Identify which cell holds the provided text, then report its [x, y] central coordinate. 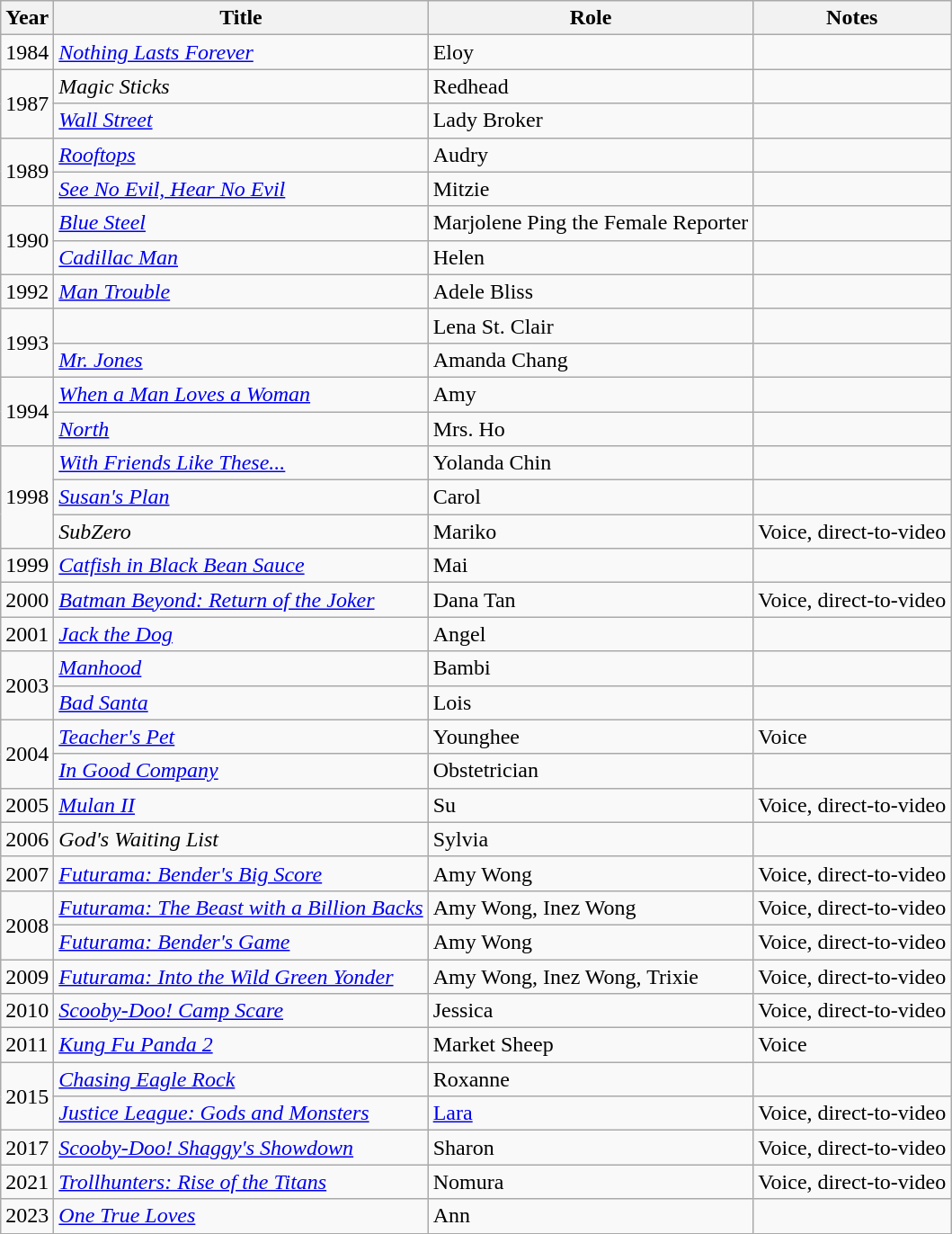
Wall Street [241, 121]
1998 [27, 497]
Mr. Jones [241, 360]
Jessica [591, 1011]
Lady Broker [591, 121]
Marjolene Ping the Female Reporter [591, 223]
2004 [27, 754]
Year [27, 18]
With Friends Like These... [241, 463]
1999 [27, 566]
Mulan II [241, 805]
1989 [27, 172]
Lois [591, 702]
Ann [591, 1216]
Obstetrician [591, 771]
2015 [27, 1096]
Trollhunters: Rise of the Titans [241, 1182]
Manhood [241, 668]
Cadillac Man [241, 257]
Batman Beyond: Return of the Joker [241, 600]
Mai [591, 566]
Su [591, 805]
Jack the Dog [241, 634]
Futurama: Bender's Game [241, 942]
Younghee [591, 737]
2007 [27, 873]
Kung Fu Panda 2 [241, 1045]
Helen [591, 257]
Nothing Lasts Forever [241, 52]
1993 [27, 343]
Amy Wong, Inez Wong, Trixie [591, 976]
Bambi [591, 668]
Teacher's Pet [241, 737]
Redhead [591, 86]
Bad Santa [241, 702]
In Good Company [241, 771]
Futurama: Into the Wild Green Yonder [241, 976]
2005 [27, 805]
Futurama: The Beast with a Billion Backs [241, 908]
1992 [27, 291]
2006 [27, 839]
1990 [27, 240]
Chasing Eagle Rock [241, 1079]
Justice League: Gods and Monsters [241, 1113]
Yolanda Chin [591, 463]
Scooby-Doo! Shaggy's Showdown [241, 1148]
Amy Wong, Inez Wong [591, 908]
Catfish in Black Bean Sauce [241, 566]
Mitzie [591, 189]
Amy [591, 394]
One True Loves [241, 1216]
1994 [27, 411]
1987 [27, 103]
Angel [591, 634]
SubZero [241, 532]
Sharon [591, 1148]
Market Sheep [591, 1045]
Lara [591, 1113]
Rooftops [241, 155]
Dana Tan [591, 600]
Blue Steel [241, 223]
2000 [27, 600]
North [241, 429]
2009 [27, 976]
Sylvia [591, 839]
2017 [27, 1148]
Audry [591, 155]
Susan's Plan [241, 497]
Futurama: Bender's Big Score [241, 873]
2021 [27, 1182]
Nomura [591, 1182]
Lena St. Clair [591, 326]
See No Evil, Hear No Evil [241, 189]
Title [241, 18]
Mrs. Ho [591, 429]
Amanda Chang [591, 360]
God's Waiting List [241, 839]
2011 [27, 1045]
Role [591, 18]
Roxanne [591, 1079]
Adele Bliss [591, 291]
Magic Sticks [241, 86]
Eloy [591, 52]
Carol [591, 497]
2003 [27, 685]
2010 [27, 1011]
2023 [27, 1216]
Scooby-Doo! Camp Scare [241, 1011]
2008 [27, 925]
Man Trouble [241, 291]
Mariko [591, 532]
Notes [852, 18]
When a Man Loves a Woman [241, 394]
1984 [27, 52]
2001 [27, 634]
